From the cell containing the given text, extract its center point as (x, y) coordinate. 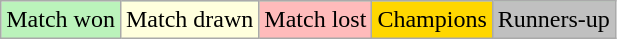
Match lost (316, 20)
Runners-up (554, 20)
Match won (61, 20)
Champions (432, 20)
Match drawn (189, 20)
